Locate the cell with the specified text and output its (x, y) center coordinate. 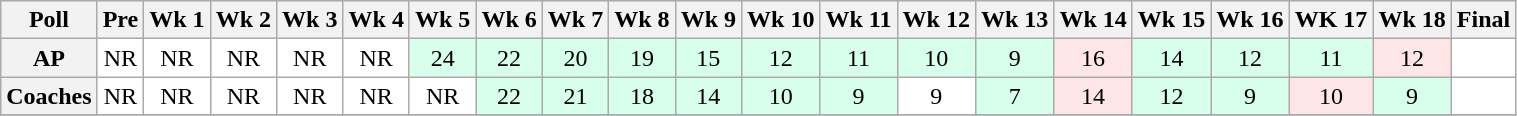
Wk 10 (781, 20)
18 (642, 96)
Wk 6 (509, 20)
Coaches (49, 96)
Wk 16 (1250, 20)
Wk 12 (936, 20)
Pre (120, 20)
Wk 7 (575, 20)
Wk 5 (442, 20)
21 (575, 96)
Wk 3 (310, 20)
Wk 18 (1412, 20)
Wk 8 (642, 20)
19 (642, 58)
Wk 13 (1014, 20)
Wk 9 (708, 20)
24 (442, 58)
Poll (49, 20)
Wk 11 (858, 20)
7 (1014, 96)
16 (1093, 58)
15 (708, 58)
AP (49, 58)
Wk 14 (1093, 20)
Wk 15 (1171, 20)
Wk 2 (243, 20)
Final (1483, 20)
Wk 1 (177, 20)
Wk 4 (376, 20)
WK 17 (1331, 20)
20 (575, 58)
